Capture the cell that displays the provided text and extract its [X, Y] central coordinate. 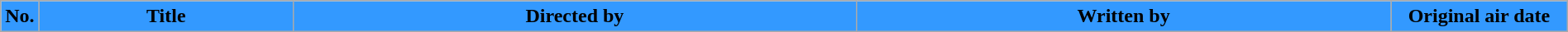
Directed by [574, 16]
Title [165, 16]
Original air date [1480, 16]
No. [20, 16]
Written by [1123, 16]
